From the cell containing the given text, extract its center point as (X, Y) coordinate. 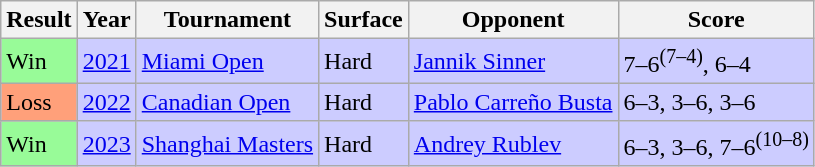
2021 (106, 62)
2022 (106, 102)
6–3, 3–6, 3–6 (716, 102)
Andrey Rublev (513, 144)
Result (39, 20)
Shanghai Masters (227, 144)
6–3, 3–6, 7–6(10–8) (716, 144)
Surface (364, 20)
7–6(7–4), 6–4 (716, 62)
Year (106, 20)
2023 (106, 144)
Score (716, 20)
Jannik Sinner (513, 62)
Miami Open (227, 62)
Opponent (513, 20)
Canadian Open (227, 102)
Loss (39, 102)
Pablo Carreño Busta (513, 102)
Tournament (227, 20)
